Return [x, y] of the center of cell containing provided text 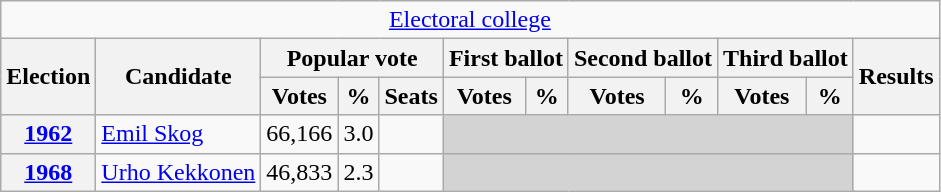
Candidate [178, 77]
1962 [48, 134]
Third ballot [786, 58]
First ballot [506, 58]
Election [48, 77]
2.3 [358, 172]
Electoral college [470, 20]
1968 [48, 172]
Emil Skog [178, 134]
Results [896, 77]
Seats [411, 96]
3.0 [358, 134]
46,833 [300, 172]
66,166 [300, 134]
Popular vote [352, 58]
Second ballot [642, 58]
Urho Kekkonen [178, 172]
